For the text-containing cell, return its midpoint in (X, Y) coordinate format. 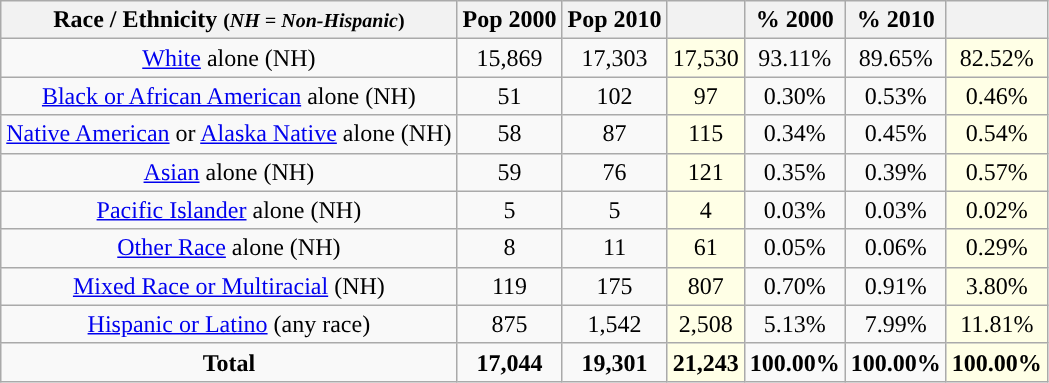
93.11% (794, 58)
Native American or Alaska Native alone (NH) (229, 134)
Pop 2000 (510, 20)
Race / Ethnicity (NH = Non-Hispanic) (229, 20)
121 (706, 172)
3.80% (996, 286)
Pacific Islander alone (NH) (229, 210)
102 (614, 96)
0.34% (794, 134)
0.05% (794, 248)
% 2010 (896, 20)
0.46% (996, 96)
875 (510, 324)
Other Race alone (NH) (229, 248)
17,530 (706, 58)
Asian alone (NH) (229, 172)
Mixed Race or Multiracial (NH) (229, 286)
21,243 (706, 362)
0.70% (794, 286)
97 (706, 96)
15,869 (510, 58)
Black or African American alone (NH) (229, 96)
Hispanic or Latino (any race) (229, 324)
17,044 (510, 362)
0.35% (794, 172)
175 (614, 286)
0.45% (896, 134)
59 (510, 172)
7.99% (896, 324)
19,301 (614, 362)
89.65% (896, 58)
0.54% (996, 134)
8 (510, 248)
0.29% (996, 248)
76 (614, 172)
0.02% (996, 210)
0.06% (896, 248)
11.81% (996, 324)
0.57% (996, 172)
58 (510, 134)
17,303 (614, 58)
2,508 (706, 324)
Pop 2010 (614, 20)
White alone (NH) (229, 58)
4 (706, 210)
61 (706, 248)
1,542 (614, 324)
82.52% (996, 58)
51 (510, 96)
Total (229, 362)
0.39% (896, 172)
0.53% (896, 96)
807 (706, 286)
11 (614, 248)
5.13% (794, 324)
% 2000 (794, 20)
0.30% (794, 96)
87 (614, 134)
115 (706, 134)
119 (510, 286)
0.91% (896, 286)
